Identify which cell holds the provided text, then report its (X, Y) central coordinate. 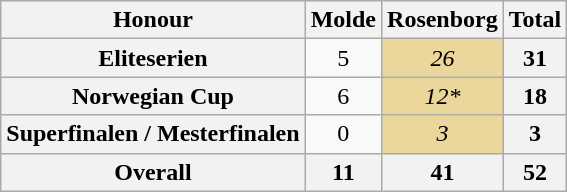
52 (535, 172)
11 (343, 172)
0 (343, 134)
5 (343, 58)
Honour (153, 20)
Rosenborg (443, 20)
12* (443, 96)
41 (443, 172)
Eliteserien (153, 58)
Norwegian Cup (153, 96)
26 (443, 58)
18 (535, 96)
31 (535, 58)
Molde (343, 20)
Superfinalen / Mesterfinalen (153, 134)
Overall (153, 172)
Total (535, 20)
6 (343, 96)
